Scan for the cell matching the given text and deliver its [X, Y] coordinate at center. 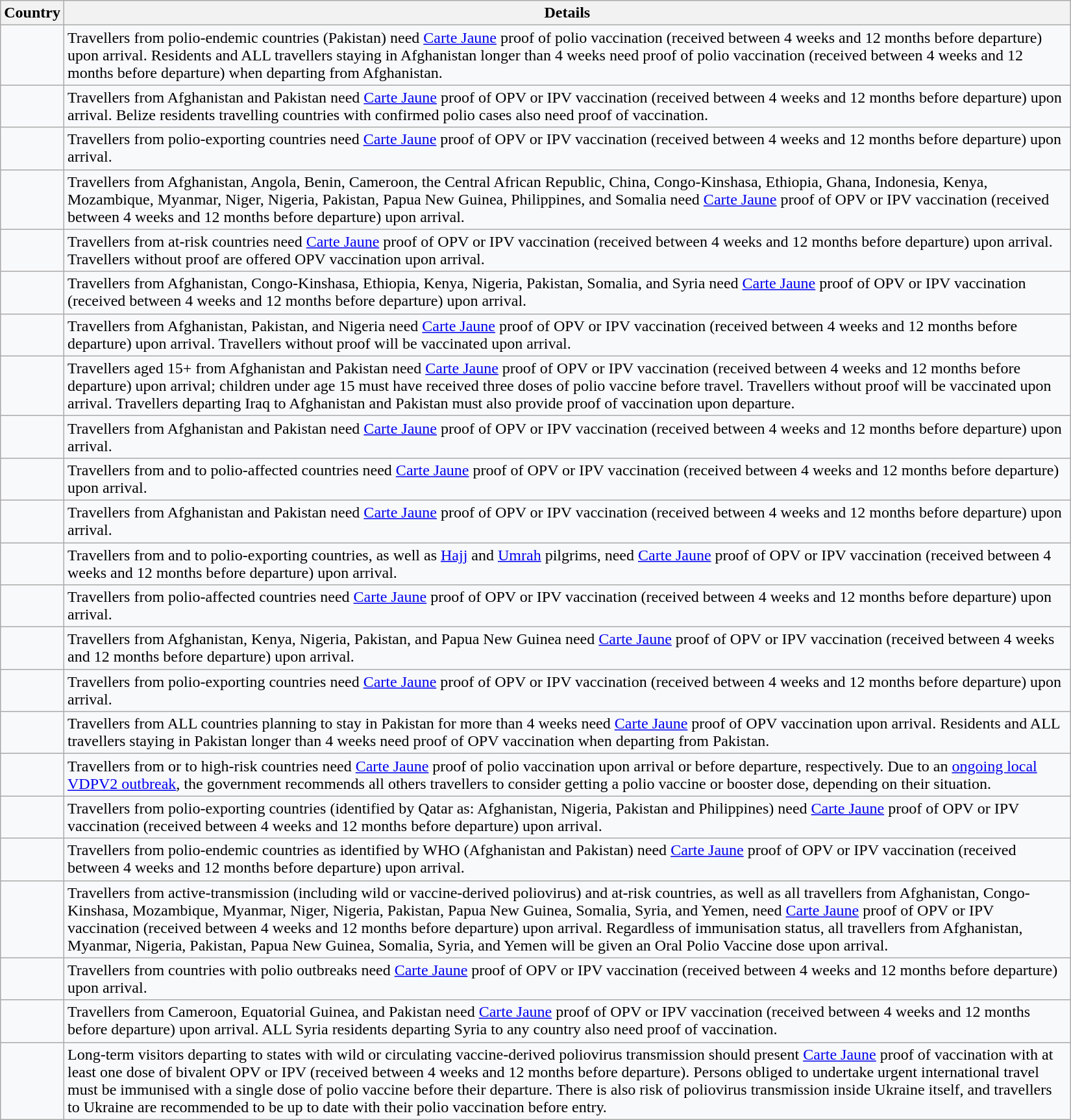
Country [32, 13]
Details [567, 13]
